Search for the cell housing the specified text and yield its [X, Y] center coordinate. 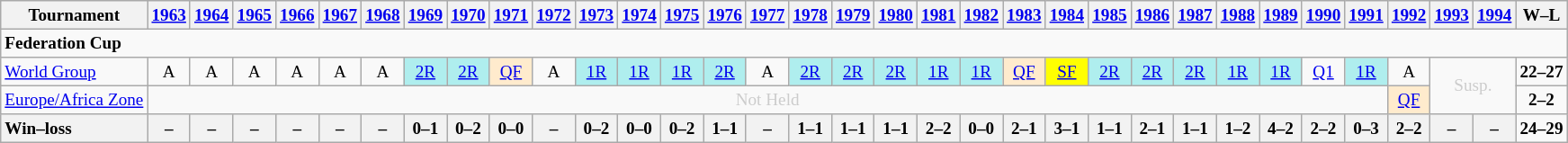
1972 [554, 15]
1968 [383, 15]
1969 [426, 15]
1971 [511, 15]
22–27 [1542, 72]
1974 [640, 15]
1980 [896, 15]
1979 [853, 15]
1990 [1323, 15]
World Group [74, 72]
1966 [298, 15]
1985 [1110, 15]
24–29 [1542, 129]
W–L [1542, 15]
1988 [1238, 15]
Susp. [1474, 86]
Win–loss [74, 129]
1975 [682, 15]
1981 [938, 15]
1984 [1067, 15]
1982 [981, 15]
Europe/Africa Zone [74, 100]
0–1 [426, 129]
Not Held [767, 100]
1989 [1281, 15]
Tournament [74, 15]
Federation Cup [784, 43]
1965 [255, 15]
1–2 [1238, 129]
1976 [725, 15]
1992 [1409, 15]
1991 [1366, 15]
1963 [169, 15]
SF [1067, 72]
1973 [596, 15]
3–1 [1067, 129]
1987 [1196, 15]
1994 [1494, 15]
1983 [1025, 15]
0–3 [1366, 129]
1967 [340, 15]
1993 [1452, 15]
Q1 [1323, 72]
1977 [767, 15]
1978 [811, 15]
1986 [1152, 15]
1970 [469, 15]
1964 [211, 15]
4–2 [1281, 129]
